Identify which cell holds the provided text, then report its (x, y) central coordinate. 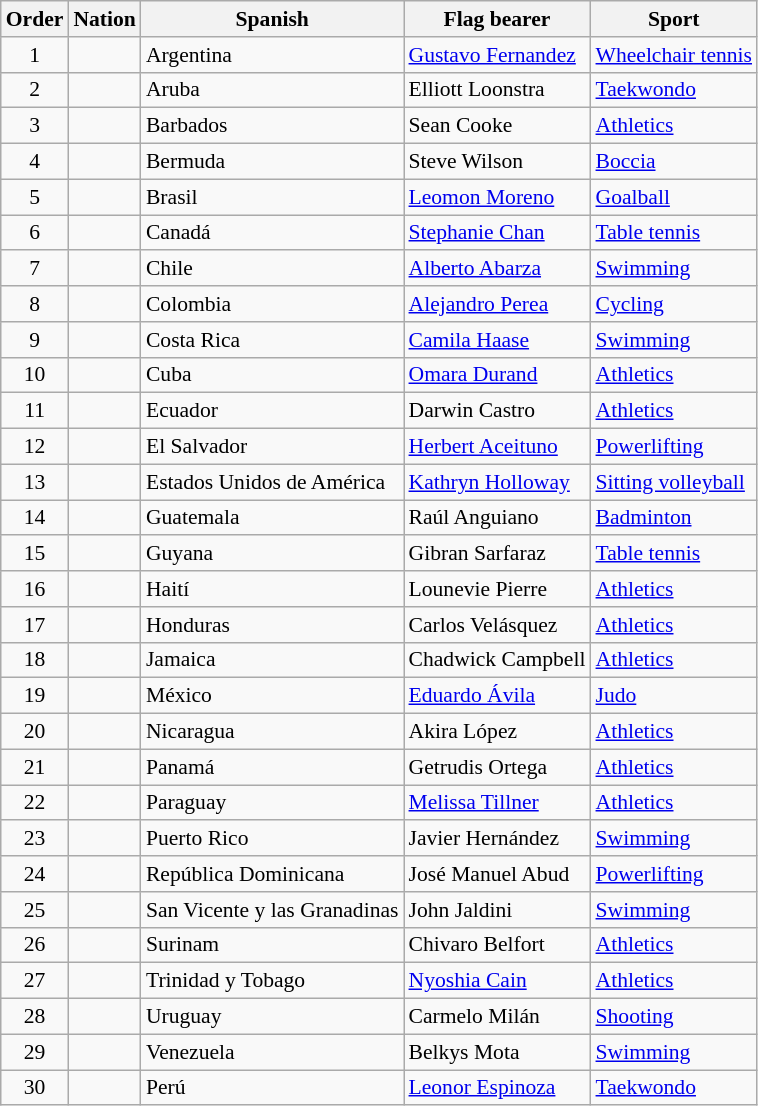
Nicaragua (272, 732)
Leonor Espinoza (498, 1088)
Barbados (272, 126)
Melissa Tillner (498, 803)
Guatemala (272, 518)
Lounevie Pierre (498, 589)
Haití (272, 589)
Leomon Moreno (498, 197)
30 (35, 1088)
Belkys Mota (498, 1052)
Herbert Aceituno (498, 447)
Paraguay (272, 803)
Gibran Sarfaraz (498, 554)
1 (35, 55)
San Vicente y las Granadinas (272, 910)
Chivaro Belfort (498, 945)
Ecuador (272, 411)
Sitting volleyball (674, 482)
13 (35, 482)
Brasil (272, 197)
Badminton (674, 518)
3 (35, 126)
Kathryn Holloway (498, 482)
Perú (272, 1088)
29 (35, 1052)
27 (35, 981)
2 (35, 90)
5 (35, 197)
Darwin Castro (498, 411)
Spanish (272, 19)
Canadá (272, 233)
Puerto Rico (272, 839)
22 (35, 803)
18 (35, 660)
24 (35, 874)
Estados Unidos de América (272, 482)
Costa Rica (272, 340)
Carmelo Milán (498, 1017)
Bermuda (272, 162)
Shooting (674, 1017)
12 (35, 447)
28 (35, 1017)
15 (35, 554)
4 (35, 162)
Cycling (674, 304)
Boccia (674, 162)
Javier Hernández (498, 839)
Eduardo Ávila (498, 696)
10 (35, 375)
9 (35, 340)
Cuba (272, 375)
20 (35, 732)
19 (35, 696)
Nyoshia Cain (498, 981)
25 (35, 910)
Camila Haase (498, 340)
Wheelchair tennis (674, 55)
Flag bearer (498, 19)
Sport (674, 19)
Akira López (498, 732)
21 (35, 767)
El Salvador (272, 447)
José Manuel Abud (498, 874)
6 (35, 233)
Alberto Abarza (498, 269)
Elliott Loonstra (498, 90)
Colombia (272, 304)
Order (35, 19)
Uruguay (272, 1017)
Judo (674, 696)
Surinam (272, 945)
Nation (104, 19)
John Jaldini (498, 910)
Chile (272, 269)
17 (35, 625)
México (272, 696)
Carlos Velásquez (498, 625)
11 (35, 411)
26 (35, 945)
Argentina (272, 55)
Guyana (272, 554)
Gustavo Fernandez (498, 55)
Omara Durand (498, 375)
23 (35, 839)
Jamaica (272, 660)
Chadwick Campbell (498, 660)
Getrudis Ortega (498, 767)
Steve Wilson (498, 162)
Goalball (674, 197)
Panamá (272, 767)
Aruba (272, 90)
8 (35, 304)
Raúl Anguiano (498, 518)
Honduras (272, 625)
7 (35, 269)
Trinidad y Tobago (272, 981)
Venezuela (272, 1052)
Sean Cooke (498, 126)
Alejandro Perea (498, 304)
14 (35, 518)
16 (35, 589)
República Dominicana (272, 874)
Stephanie Chan (498, 233)
